Output the (X, Y) coordinate of the center of the cell containing the given text.  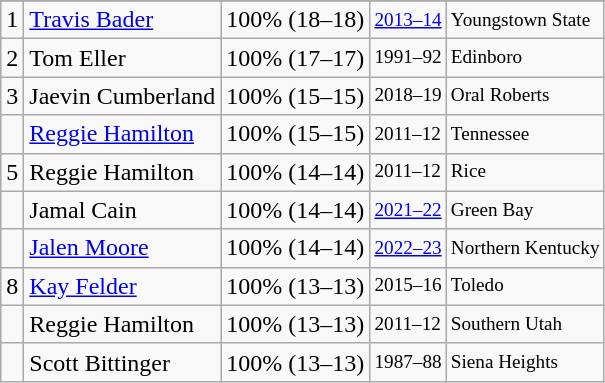
Rice (525, 172)
1 (12, 20)
Kay Felder (122, 286)
Tennessee (525, 134)
1987–88 (408, 362)
5 (12, 172)
8 (12, 286)
Southern Utah (525, 324)
Scott Bittinger (122, 362)
3 (12, 96)
Travis Bader (122, 20)
Green Bay (525, 210)
100% (17–17) (296, 58)
2013–14 (408, 20)
Northern Kentucky (525, 248)
2022–23 (408, 248)
Jaevin Cumberland (122, 96)
Jamal Cain (122, 210)
Youngstown State (525, 20)
2015–16 (408, 286)
100% (18–18) (296, 20)
Tom Eller (122, 58)
Siena Heights (525, 362)
2021–22 (408, 210)
Jalen Moore (122, 248)
Toledo (525, 286)
2 (12, 58)
1991–92 (408, 58)
2018–19 (408, 96)
Edinboro (525, 58)
Oral Roberts (525, 96)
